Return (x, y) of the center of cell containing provided text 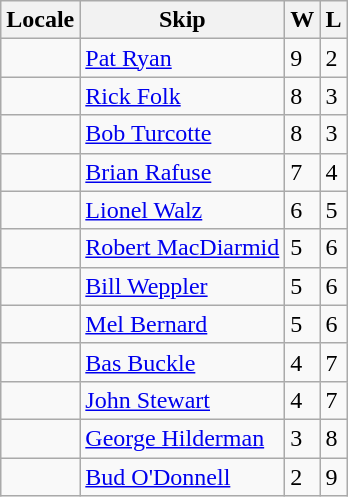
Mel Bernard (182, 324)
George Hilderman (182, 438)
John Stewart (182, 400)
Locale (40, 20)
Skip (182, 20)
L (334, 20)
Pat Ryan (182, 58)
Brian Rafuse (182, 172)
Bob Turcotte (182, 134)
Lionel Walz (182, 210)
Rick Folk (182, 96)
Bas Buckle (182, 362)
Robert MacDiarmid (182, 248)
W (302, 20)
Bill Weppler (182, 286)
Bud O'Donnell (182, 477)
